Output the [X, Y] coordinate of the center of the cell containing the given text.  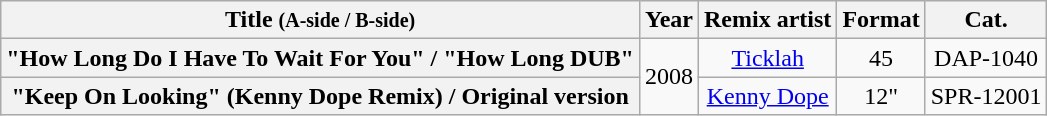
DAP-1040 [986, 58]
Kenny Dope [768, 96]
Ticklah [768, 58]
Remix artist [768, 20]
Cat. [986, 20]
Title (A-side / B-side) [320, 20]
Format [881, 20]
12" [881, 96]
SPR-12001 [986, 96]
45 [881, 58]
2008 [668, 77]
"Keep On Looking" (Kenny Dope Remix) / Original version [320, 96]
Year [668, 20]
"How Long Do I Have To Wait For You" / "How Long DUB" [320, 58]
